Scan for the cell matching the given text and deliver its (X, Y) coordinate at center. 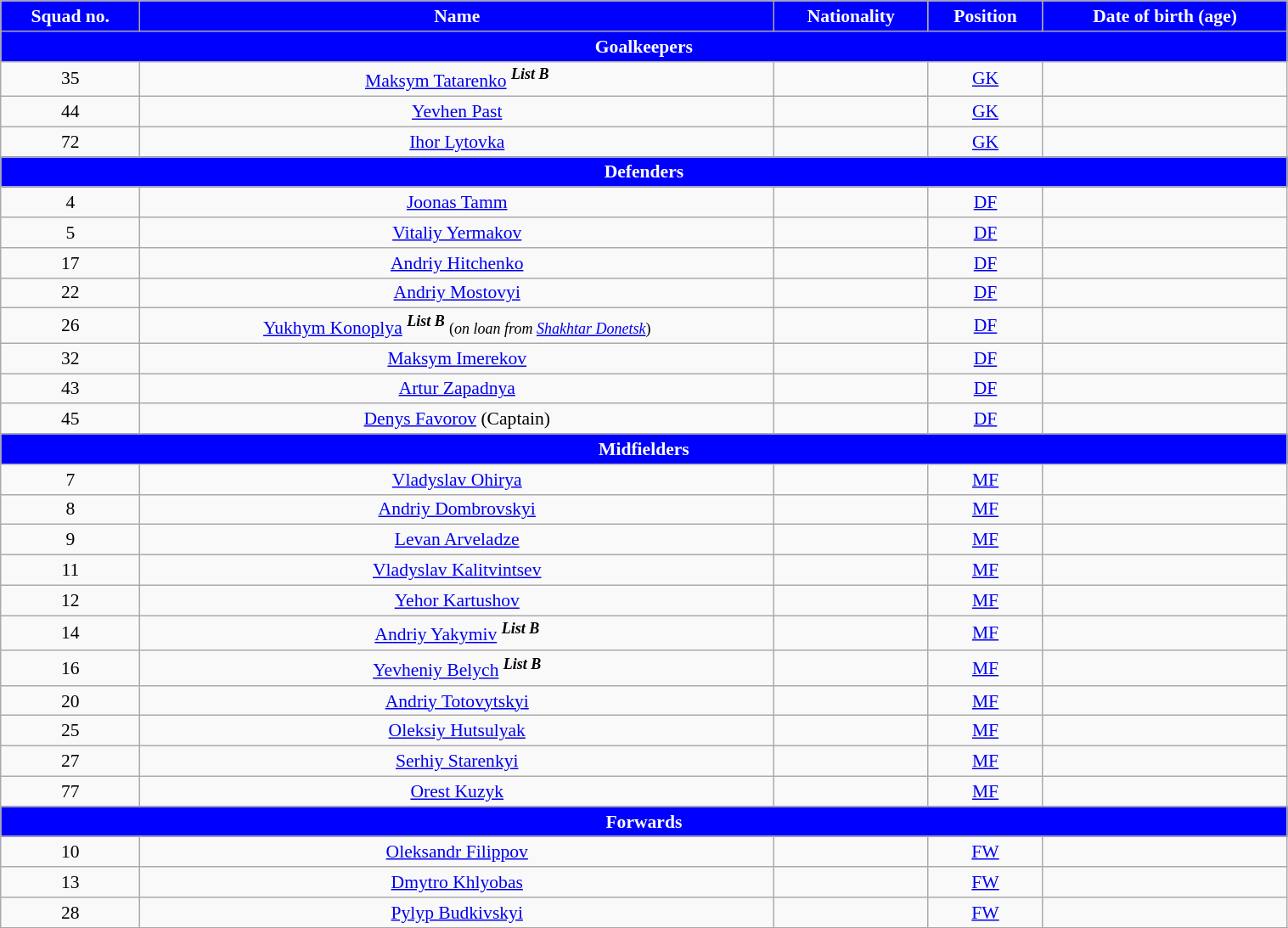
Andriy Mostovyi (457, 293)
Ihor Lytovka (457, 142)
Pylyp Budkivskyi (457, 913)
Forwards (644, 822)
Midfielders (644, 449)
14 (70, 633)
26 (70, 326)
27 (70, 762)
8 (70, 510)
11 (70, 571)
Name (457, 16)
Oleksiy Hutsulyak (457, 731)
Vladyslav Ohirya (457, 480)
Vladyslav Kalitvintsev (457, 571)
25 (70, 731)
Yevhen Past (457, 112)
7 (70, 480)
72 (70, 142)
32 (70, 358)
Artur Zapadnya (457, 389)
13 (70, 882)
28 (70, 913)
77 (70, 792)
Goalkeepers (644, 47)
Andriy Totovytskyi (457, 701)
Date of birth (age) (1165, 16)
Squad no. (70, 16)
12 (70, 600)
43 (70, 389)
Serhiy Starenkyi (457, 762)
Nationality (851, 16)
Dmytro Khlyobas (457, 882)
Maksym Tatarenko List B (457, 78)
5 (70, 233)
Yevheniy Belych List B (457, 667)
45 (70, 419)
17 (70, 263)
Oleksandr Filippov (457, 852)
10 (70, 852)
20 (70, 701)
Yukhym Konoplya List B (on loan from Shakhtar Donetsk) (457, 326)
Denys Favorov (Captain) (457, 419)
Vitaliy Yermakov (457, 233)
Maksym Imerekov (457, 358)
Joonas Tamm (457, 203)
16 (70, 667)
44 (70, 112)
Orest Kuzyk (457, 792)
Andriy Yakymiv List B (457, 633)
35 (70, 78)
9 (70, 540)
4 (70, 203)
Levan Arveladze (457, 540)
Defenders (644, 172)
Position (985, 16)
Yehor Kartushov (457, 600)
22 (70, 293)
Andriy Hitchenko (457, 263)
Andriy Dombrovskyi (457, 510)
